Extract the [x, y] coordinate from the center of the cell holding the provided text.  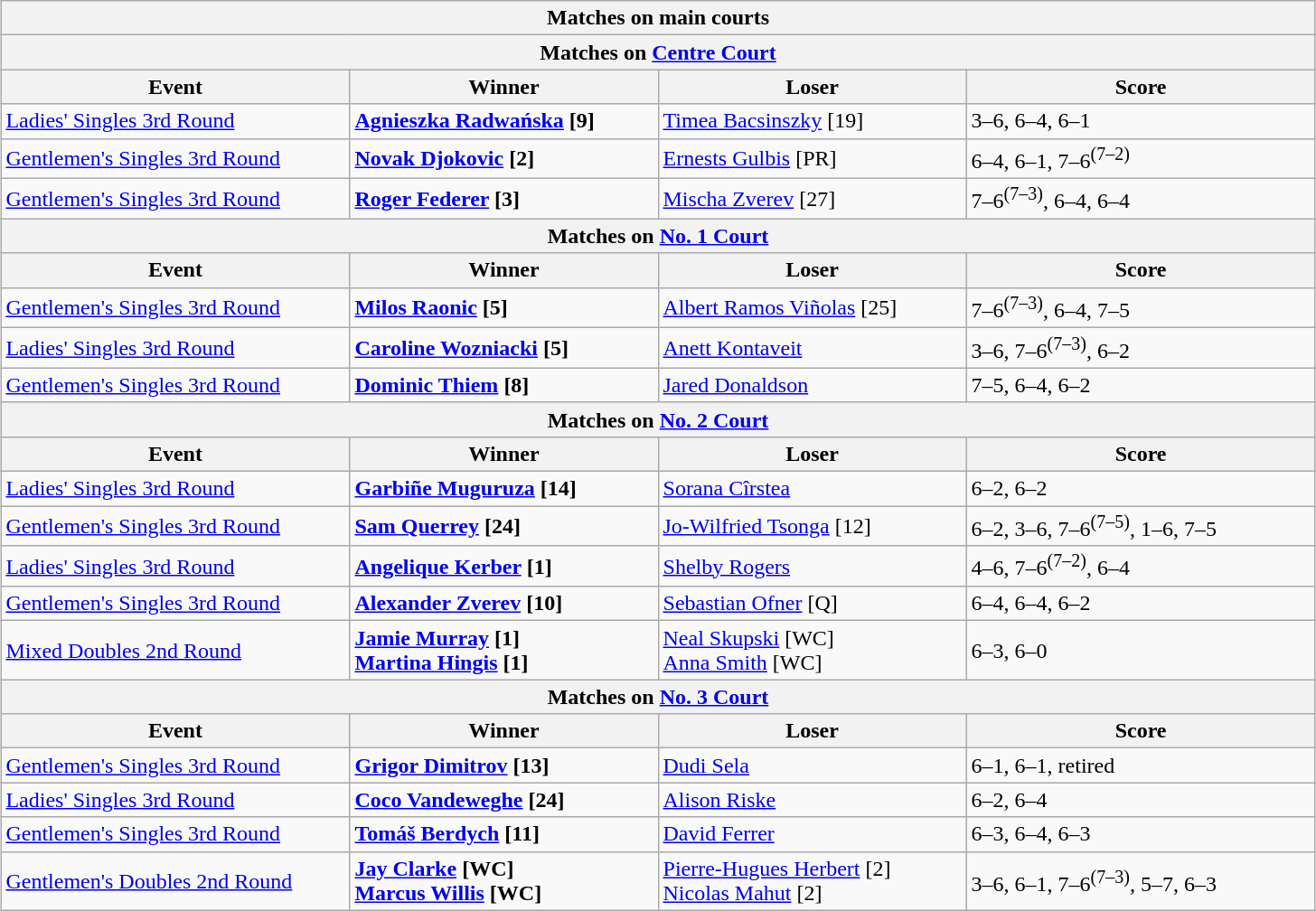
3–6, 6–4, 6–1 [1141, 121]
Agnieszka Radwańska [9] [504, 121]
Sorana Cîrstea [812, 489]
Gentlemen's Doubles 2nd Round [175, 880]
6–4, 6–1, 7–6(7–2) [1141, 159]
Jamie Murray [1] Martina Hingis [1] [504, 651]
Sam Querrey [24] [504, 526]
6–3, 6–4, 6–3 [1141, 834]
Albert Ramos Viñolas [25] [812, 307]
David Ferrer [812, 834]
3–6, 7–6(7–3), 6–2 [1141, 349]
Garbiñe Muguruza [14] [504, 489]
Matches on No. 2 Court [658, 419]
3–6, 6–1, 7–6(7–3), 5–7, 6–3 [1141, 880]
7–6(7–3), 6–4, 6–4 [1141, 199]
6–3, 6–0 [1141, 651]
7–6(7–3), 6–4, 7–5 [1141, 307]
Neal Skupski [WC] Anna Smith [WC] [812, 651]
Mischa Zverev [27] [812, 199]
Jay Clarke [WC] Marcus Willis [WC] [504, 880]
7–5, 6–4, 6–2 [1141, 385]
Tomáš Berdych [11] [504, 834]
Alexander Zverev [10] [504, 604]
Sebastian Ofner [Q] [812, 604]
6–2, 6–2 [1141, 489]
Ernests Gulbis [PR] [812, 159]
Matches on Centre Court [658, 52]
Novak Djokovic [2] [504, 159]
6–2, 3–6, 7–6(7–5), 1–6, 7–5 [1141, 526]
Caroline Wozniacki [5] [504, 349]
Roger Federer [3] [504, 199]
Milos Raonic [5] [504, 307]
Angelique Kerber [1] [504, 566]
4–6, 7–6(7–2), 6–4 [1141, 566]
Matches on main courts [658, 18]
Pierre-Hugues Herbert [2] Nicolas Mahut [2] [812, 880]
Dominic Thiem [8] [504, 385]
Alison Riske [812, 800]
Dudi Sela [812, 765]
Grigor Dimitrov [13] [504, 765]
6–1, 6–1, retired [1141, 765]
Jared Donaldson [812, 385]
6–2, 6–4 [1141, 800]
Mixed Doubles 2nd Round [175, 651]
Coco Vandeweghe [24] [504, 800]
Timea Bacsinszky [19] [812, 121]
Matches on No. 1 Court [658, 236]
Matches on No. 3 Court [658, 697]
Anett Kontaveit [812, 349]
Shelby Rogers [812, 566]
6–4, 6–4, 6–2 [1141, 604]
Jo-Wilfried Tsonga [12] [812, 526]
